Scan for the cell matching the given text and deliver its (x, y) coordinate at center. 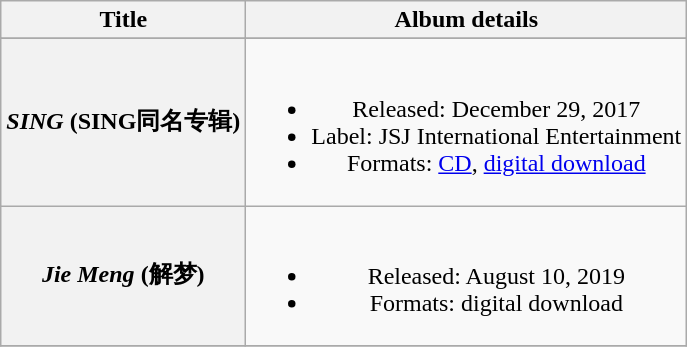
Released: December 29, 2017Label: JSJ International EntertainmentFormats: CD, digital download (466, 122)
Title (124, 20)
SING (SING同名专辑) (124, 122)
Album details (466, 20)
Jie Meng (解梦) (124, 276)
Released: August 10, 2019Formats: digital download (466, 276)
